Return [X, Y] of the center of cell containing provided text 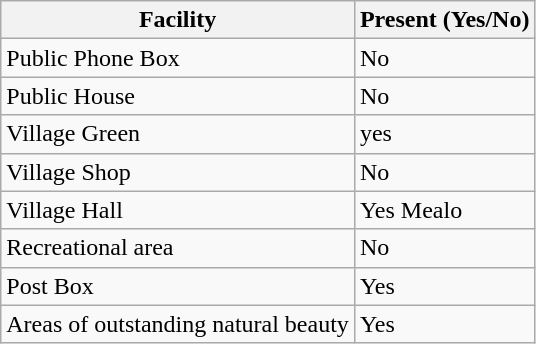
Public Phone Box [178, 58]
Facility [178, 20]
Recreational area [178, 248]
Areas of outstanding natural beauty [178, 324]
Village Shop [178, 172]
Village Green [178, 134]
Yes Mealo [444, 210]
Post Box [178, 286]
yes [444, 134]
Village Hall [178, 210]
Present (Yes/No) [444, 20]
Public House [178, 96]
